Scan for the cell matching the given text and deliver its (x, y) coordinate at center. 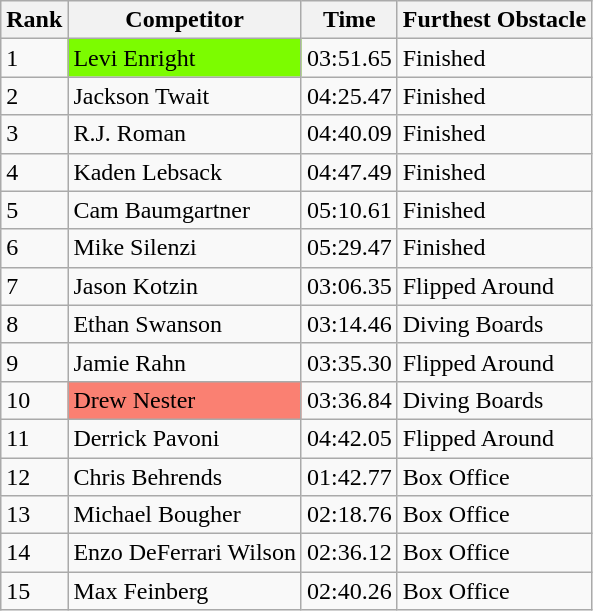
11 (34, 438)
5 (34, 210)
13 (34, 515)
03:36.84 (349, 400)
Michael Bougher (185, 515)
Rank (34, 20)
Levi Enright (185, 58)
14 (34, 553)
15 (34, 591)
04:47.49 (349, 172)
Drew Nester (185, 400)
Derrick Pavoni (185, 438)
01:42.77 (349, 477)
Competitor (185, 20)
02:40.26 (349, 591)
Enzo DeFerrari Wilson (185, 553)
02:36.12 (349, 553)
R.J. Roman (185, 134)
03:35.30 (349, 362)
03:14.46 (349, 324)
Jason Kotzin (185, 286)
7 (34, 286)
04:40.09 (349, 134)
1 (34, 58)
Cam Baumgartner (185, 210)
05:29.47 (349, 248)
9 (34, 362)
Time (349, 20)
Ethan Swanson (185, 324)
10 (34, 400)
05:10.61 (349, 210)
Chris Behrends (185, 477)
Max Feinberg (185, 591)
8 (34, 324)
04:42.05 (349, 438)
Jamie Rahn (185, 362)
3 (34, 134)
6 (34, 248)
Jackson Twait (185, 96)
Mike Silenzi (185, 248)
12 (34, 477)
Kaden Lebsack (185, 172)
2 (34, 96)
04:25.47 (349, 96)
03:51.65 (349, 58)
Furthest Obstacle (494, 20)
02:18.76 (349, 515)
03:06.35 (349, 286)
4 (34, 172)
